Pinpoint the cell where the given text exists, returning its [x, y] midpoint coordinate. 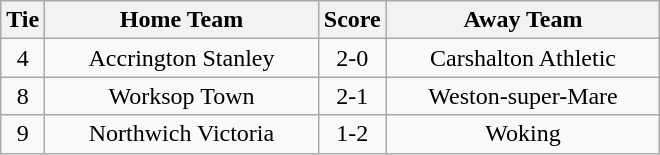
Score [352, 20]
Woking [523, 134]
Away Team [523, 20]
Accrington Stanley [182, 58]
Worksop Town [182, 96]
Northwich Victoria [182, 134]
Weston-super-Mare [523, 96]
Home Team [182, 20]
2-1 [352, 96]
9 [23, 134]
Tie [23, 20]
8 [23, 96]
1-2 [352, 134]
Carshalton Athletic [523, 58]
4 [23, 58]
2-0 [352, 58]
